Search for the cell housing the specified text and yield its [X, Y] center coordinate. 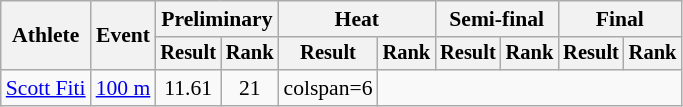
11.61 [188, 88]
Final [620, 19]
Preliminary [216, 19]
Heat [356, 19]
21 [250, 88]
Event [124, 36]
Scott Fiti [46, 88]
Athlete [46, 36]
colspan=6 [328, 88]
100 m [124, 88]
Semi-final [496, 19]
